For the text-containing cell, return its midpoint in [X, Y] coordinate format. 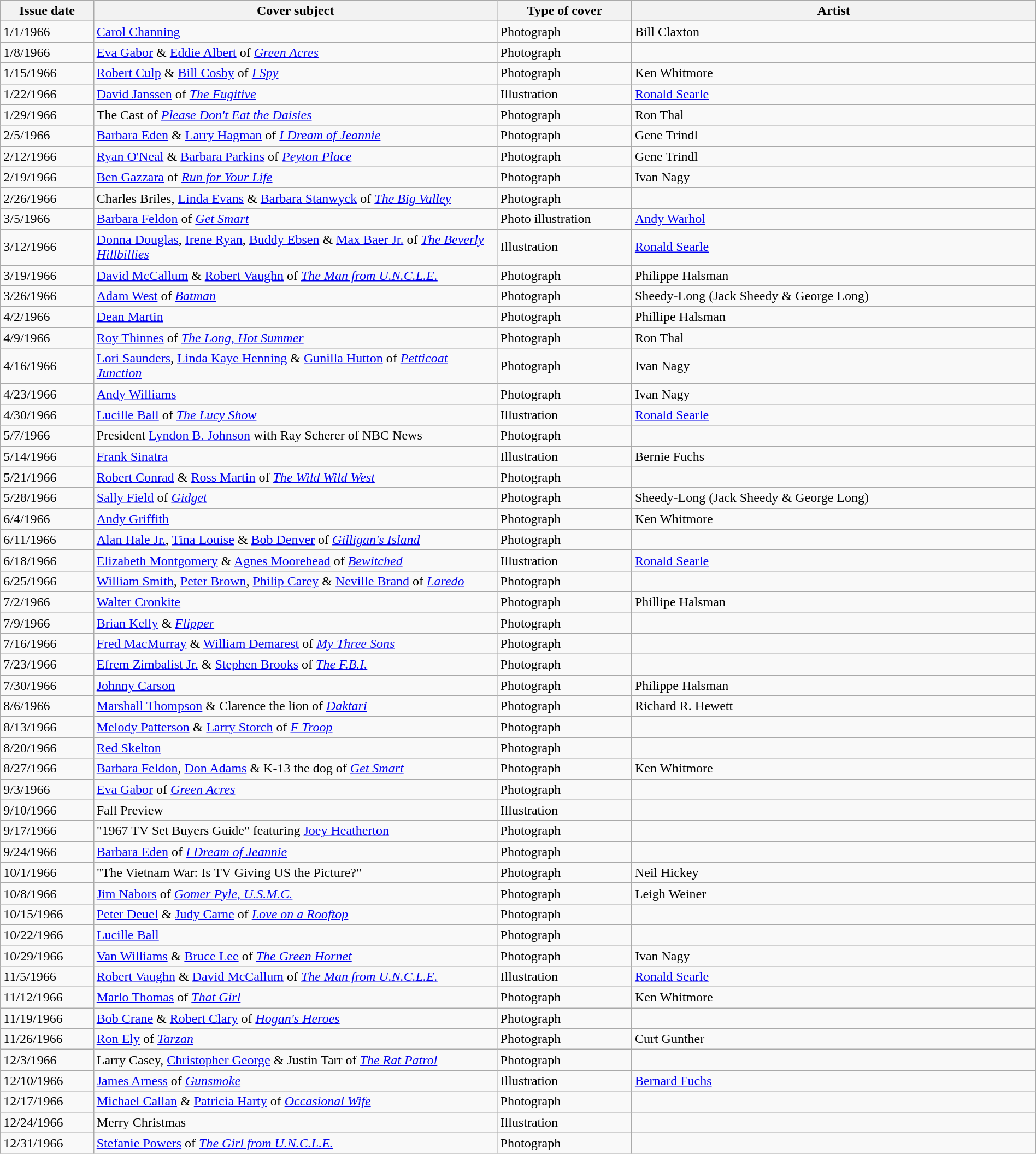
6/18/1966 [47, 560]
Barbara Eden & Larry Hagman of I Dream of Jeannie [295, 136]
Fall Preview [295, 810]
11/12/1966 [47, 998]
2/26/1966 [47, 198]
Ryan O'Neal & Barbara Parkins of Peyton Place [295, 156]
8/6/1966 [47, 706]
Dean Martin [295, 317]
8/20/1966 [47, 748]
12/17/1966 [47, 1102]
9/24/1966 [47, 852]
Donna Douglas, Irene Ryan, Buddy Ebsen & Max Baer Jr. of The Beverly Hillbillies [295, 247]
1/22/1966 [47, 94]
Andy Griffith [295, 519]
7/23/1966 [47, 665]
6/4/1966 [47, 519]
Lucille Ball [295, 935]
7/2/1966 [47, 602]
Van Williams & Bruce Lee of The Green Hornet [295, 956]
8/27/1966 [47, 769]
Eva Gabor & Eddie Albert of Green Acres [295, 52]
Robert Culp & Bill Cosby of I Spy [295, 73]
6/11/1966 [47, 540]
2/5/1966 [47, 136]
"1967 TV Set Buyers Guide" featuring Joey Heatherton [295, 831]
Cover subject [295, 11]
3/5/1966 [47, 219]
12/3/1966 [47, 1060]
9/17/1966 [47, 831]
4/30/1966 [47, 415]
Lucille Ball of The Lucy Show [295, 415]
Andy Warhol [834, 219]
5/14/1966 [47, 456]
Adam West of Batman [295, 296]
11/5/1966 [47, 977]
4/2/1966 [47, 317]
James Arness of Gunsmoke [295, 1081]
Elizabeth Montgomery & Agnes Moorehead of Bewitched [295, 560]
11/26/1966 [47, 1039]
Efrem Zimbalist Jr. & Stephen Brooks of The F.B.I. [295, 665]
12/10/1966 [47, 1081]
9/10/1966 [47, 810]
Charles Briles, Linda Evans & Barbara Stanwyck of The Big Valley [295, 198]
Andy Williams [295, 394]
Issue date [47, 11]
Jim Nabors of Gomer Pyle, U.S.M.C. [295, 893]
Red Skelton [295, 748]
Peter Deuel & Judy Carne of Love on a Rooftop [295, 914]
10/15/1966 [47, 914]
Merry Christmas [295, 1122]
Bernard Fuchs [834, 1081]
11/19/1966 [47, 1018]
5/21/1966 [47, 477]
5/28/1966 [47, 498]
Artist [834, 11]
David McCallum & Robert Vaughn of The Man from U.N.C.L.E. [295, 275]
David Janssen of The Fugitive [295, 94]
Barbara Feldon, Don Adams & K-13 the dog of Get Smart [295, 769]
7/30/1966 [47, 686]
12/31/1966 [47, 1143]
Bill Claxton [834, 32]
Fred MacMurray & William Demarest of My Three Sons [295, 644]
Barbara Eden of I Dream of Jeannie [295, 852]
William Smith, Peter Brown, Philip Carey & Neville Brand of Laredo [295, 581]
Ron Ely of Tarzan [295, 1039]
1/15/1966 [47, 73]
4/16/1966 [47, 366]
Ben Gazzara of Run for Your Life [295, 177]
Frank Sinatra [295, 456]
7/9/1966 [47, 623]
Barbara Feldon of Get Smart [295, 219]
The Cast of Please Don't Eat the Daisies [295, 115]
Michael Callan & Patricia Harty of Occasional Wife [295, 1102]
Roy Thinnes of The Long, Hot Summer [295, 338]
President Lyndon B. Johnson with Ray Scherer of NBC News [295, 436]
10/1/1966 [47, 872]
Type of cover [564, 11]
3/19/1966 [47, 275]
Walter Cronkite [295, 602]
Alan Hale Jr., Tina Louise & Bob Denver of Gilligan's Island [295, 540]
Marlo Thomas of That Girl [295, 998]
Lori Saunders, Linda Kaye Henning & Gunilla Hutton of Petticoat Junction [295, 366]
Robert Vaughn & David McCallum of The Man from U.N.C.L.E. [295, 977]
10/29/1966 [47, 956]
12/24/1966 [47, 1122]
"The Vietnam War: Is TV Giving US the Picture?" [295, 872]
9/3/1966 [47, 789]
Sally Field of Gidget [295, 498]
3/12/1966 [47, 247]
2/19/1966 [47, 177]
Robert Conrad & Ross Martin of The Wild Wild West [295, 477]
4/9/1966 [47, 338]
Stefanie Powers of The Girl from U.N.C.L.E. [295, 1143]
3/26/1966 [47, 296]
Eva Gabor of Green Acres [295, 789]
Johnny Carson [295, 686]
Bernie Fuchs [834, 456]
5/7/1966 [47, 436]
Neil Hickey [834, 872]
10/22/1966 [47, 935]
Marshall Thompson & Clarence the lion of Daktari [295, 706]
Carol Channing [295, 32]
1/29/1966 [47, 115]
Brian Kelly & Flipper [295, 623]
Curt Gunther [834, 1039]
Bob Crane & Robert Clary of Hogan's Heroes [295, 1018]
Melody Patterson & Larry Storch of F Troop [295, 727]
Richard R. Hewett [834, 706]
1/8/1966 [47, 52]
2/12/1966 [47, 156]
10/8/1966 [47, 893]
1/1/1966 [47, 32]
4/23/1966 [47, 394]
Larry Casey, Christopher George & Justin Tarr of The Rat Patrol [295, 1060]
Photo illustration [564, 219]
7/16/1966 [47, 644]
Leigh Weiner [834, 893]
6/25/1966 [47, 581]
8/13/1966 [47, 727]
